Provide the (X, Y) coordinate of the cell's center where the given text is located.  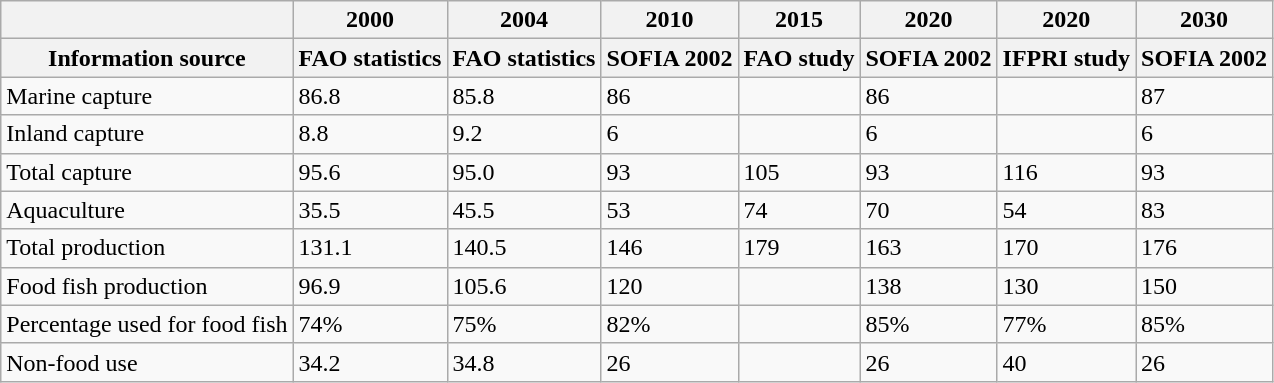
138 (928, 286)
2010 (670, 20)
34.2 (370, 362)
45.5 (524, 210)
34.8 (524, 362)
Non-food use (147, 362)
131.1 (370, 248)
70 (928, 210)
2015 (799, 20)
83 (1204, 210)
82% (670, 324)
Inland capture (147, 134)
163 (928, 248)
8.8 (370, 134)
75% (524, 324)
105 (799, 172)
95.0 (524, 172)
54 (1066, 210)
Aquaculture (147, 210)
53 (670, 210)
86.8 (370, 96)
Food fish production (147, 286)
Information source (147, 58)
2030 (1204, 20)
IFPRI study (1066, 58)
146 (670, 248)
120 (670, 286)
105.6 (524, 286)
74 (799, 210)
77% (1066, 324)
140.5 (524, 248)
87 (1204, 96)
170 (1066, 248)
9.2 (524, 134)
35.5 (370, 210)
150 (1204, 286)
116 (1066, 172)
2000 (370, 20)
Marine capture (147, 96)
179 (799, 248)
96.9 (370, 286)
2004 (524, 20)
95.6 (370, 172)
130 (1066, 286)
40 (1066, 362)
Total production (147, 248)
Percentage used for food fish (147, 324)
FAO study (799, 58)
74% (370, 324)
176 (1204, 248)
Total capture (147, 172)
85.8 (524, 96)
